Scan for the cell matching the given text and deliver its (X, Y) coordinate at center. 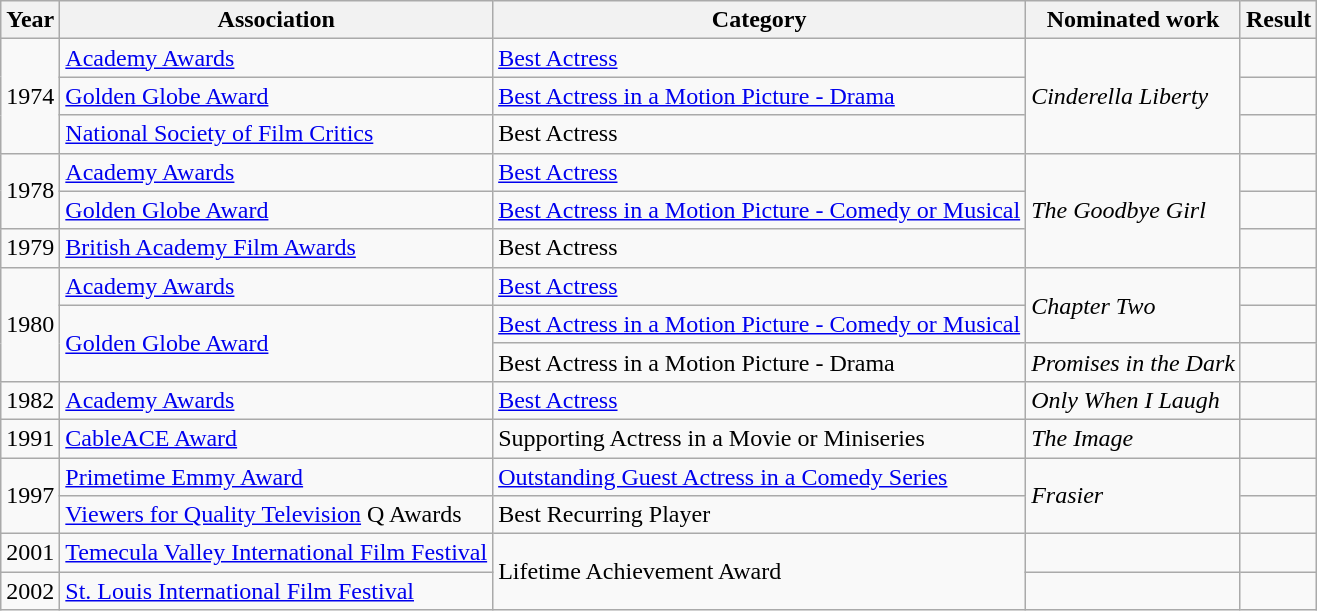
Only When I Laugh (1134, 400)
1979 (30, 248)
Result (1278, 20)
The Goodbye Girl (1134, 210)
CableACE Award (276, 438)
Viewers for Quality Television Q Awards (276, 515)
1997 (30, 496)
Lifetime Achievement Award (760, 572)
Association (276, 20)
Primetime Emmy Award (276, 477)
Chapter Two (1134, 305)
The Image (1134, 438)
Cinderella Liberty (1134, 96)
Supporting Actress in a Movie or Miniseries (760, 438)
National Society of Film Critics (276, 134)
1991 (30, 438)
Year (30, 20)
1980 (30, 324)
British Academy Film Awards (276, 248)
Category (760, 20)
Temecula Valley International Film Festival (276, 553)
Promises in the Dark (1134, 362)
Frasier (1134, 496)
1982 (30, 400)
1974 (30, 96)
Outstanding Guest Actress in a Comedy Series (760, 477)
1978 (30, 191)
Best Recurring Player (760, 515)
2001 (30, 553)
St. Louis International Film Festival (276, 591)
Nominated work (1134, 20)
2002 (30, 591)
